Return [x, y] of the center of cell containing provided text 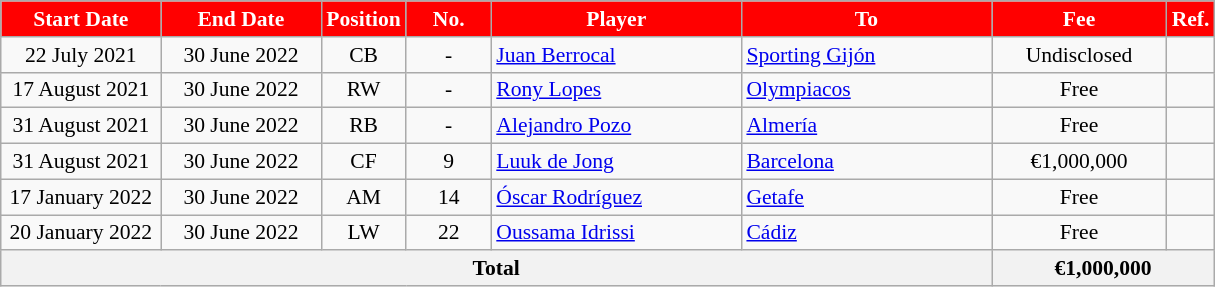
Alejandro Pozo [616, 126]
Fee [1080, 19]
Almería [866, 126]
14 [448, 197]
RW [364, 90]
Olympiacos [866, 90]
LW [364, 233]
To [866, 19]
Start Date [81, 19]
20 January 2022 [81, 233]
22 July 2021 [81, 55]
17 January 2022 [81, 197]
End Date [241, 19]
CF [364, 162]
AM [364, 197]
Position [364, 19]
No. [448, 19]
22 [448, 233]
Undisclosed [1080, 55]
CB [364, 55]
Sporting Gijón [866, 55]
Total [496, 269]
Juan Berrocal [616, 55]
Barcelona [866, 162]
RB [364, 126]
Oussama Idrissi [616, 233]
Rony Lopes [616, 90]
Óscar Rodríguez [616, 197]
9 [448, 162]
Ref. [1191, 19]
17 August 2021 [81, 90]
Getafe [866, 197]
Cádiz [866, 233]
Luuk de Jong [616, 162]
Player [616, 19]
